Detect which cell encompasses the target text, then output its (X, Y) center coordinate. 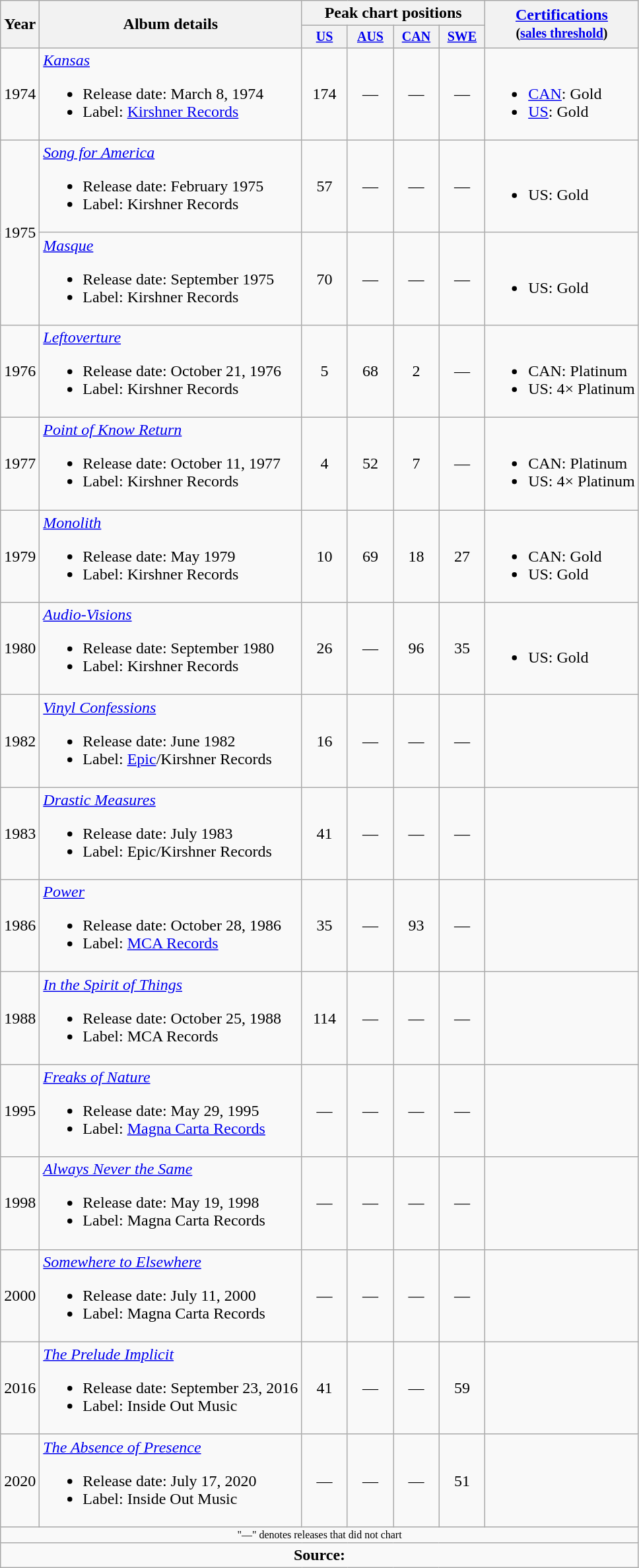
2000 (20, 1295)
Freaks of NatureRelease date: May 29, 1995Label: Magna Carta Records (170, 1111)
Peak chart positions (393, 13)
Point of Know ReturnRelease date: October 11, 1977Label: Kirshner Records (170, 464)
Audio-VisionsRelease date: September 1980Label: Kirshner Records (170, 649)
18 (416, 556)
CAN (416, 37)
1982 (20, 741)
PowerRelease date: October 28, 1986Label: MCA Records (170, 926)
1986 (20, 926)
LeftovertureRelease date: October 21, 1976Label: Kirshner Records (170, 371)
2016 (20, 1388)
93 (416, 926)
7 (416, 464)
69 (370, 556)
5 (325, 371)
59 (462, 1388)
114 (325, 1018)
1998 (20, 1203)
MasqueRelease date: September 1975Label: Kirshner Records (170, 278)
"—" denotes releases that did not chart (319, 1534)
The Absence of PresenceRelease date: July 17, 2020Label: Inside Out Music (170, 1480)
Somewhere to ElsewhereRelease date: July 11, 2000Label: Magna Carta Records (170, 1295)
SWE (462, 37)
AUS (370, 37)
1983 (20, 833)
Year (20, 24)
10 (325, 556)
Album details (170, 24)
96 (416, 649)
27 (462, 556)
57 (325, 186)
1976 (20, 371)
2020 (20, 1480)
1974 (20, 94)
2 (416, 371)
4 (325, 464)
Certifications(sales threshold) (562, 24)
70 (325, 278)
52 (370, 464)
1977 (20, 464)
Drastic MeasuresRelease date: July 1983Label: Epic/Kirshner Records (170, 833)
Song for AmericaRelease date: February 1975Label: Kirshner Records (170, 186)
Always Never the SameRelease date: May 19, 1998Label: Magna Carta Records (170, 1203)
MonolithRelease date: May 1979Label: Kirshner Records (170, 556)
174 (325, 94)
1988 (20, 1018)
1975 (20, 232)
US (325, 37)
26 (325, 649)
1995 (20, 1111)
51 (462, 1480)
KansasRelease date: March 8, 1974Label: Kirshner Records (170, 94)
Source: (319, 1555)
In the Spirit of ThingsRelease date: October 25, 1988Label: MCA Records (170, 1018)
16 (325, 741)
1979 (20, 556)
68 (370, 371)
1980 (20, 649)
The Prelude ImplicitRelease date: September 23, 2016Label: Inside Out Music (170, 1388)
Vinyl ConfessionsRelease date: June 1982Label: Epic/Kirshner Records (170, 741)
